From the cell containing the given text, extract its center point as [X, Y] coordinate. 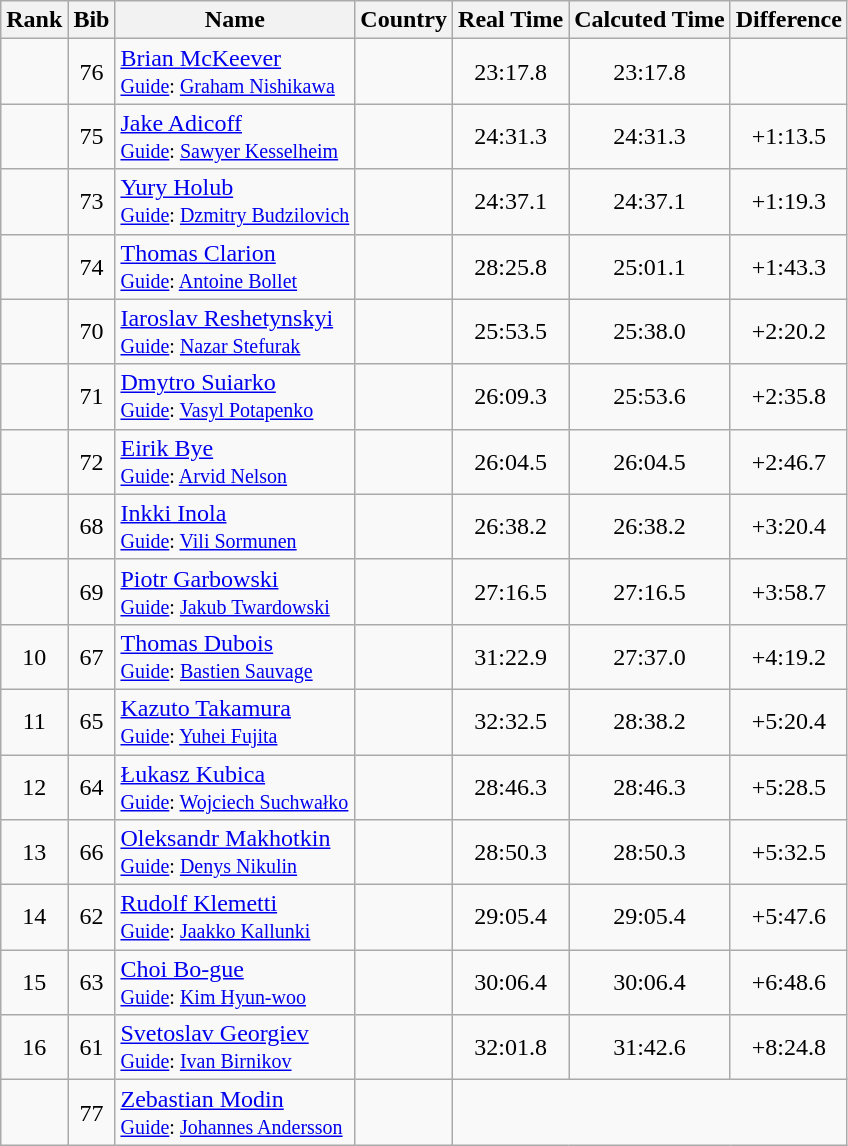
Łukasz KubicaGuide: Wojciech Suchwałko [235, 786]
+1:43.3 [788, 266]
+3:58.7 [788, 592]
12 [34, 786]
+4:19.2 [788, 656]
32:01.8 [511, 1048]
+1:19.3 [788, 202]
+5:32.5 [788, 852]
32:32.5 [511, 722]
11 [34, 722]
+2:35.8 [788, 396]
25:01.1 [650, 266]
Brian McKeeverGuide: Graham Nishikawa [235, 72]
76 [92, 72]
74 [92, 266]
14 [34, 918]
25:38.0 [650, 332]
10 [34, 656]
27:37.0 [650, 656]
Piotr GarbowskiGuide: Jakub Twardowski [235, 592]
Bib [92, 20]
Iaroslav ReshetynskyiGuide: Nazar Stefurak [235, 332]
+3:20.4 [788, 526]
Rudolf KlemettiGuide: Jaakko Kallunki [235, 918]
Calcuted Time [650, 20]
+5:20.4 [788, 722]
+2:46.7 [788, 462]
Yury HolubGuide: Dzmitry Budzilovich [235, 202]
31:22.9 [511, 656]
+1:13.5 [788, 136]
Jake AdicoffGuide: Sawyer Kesselheim [235, 136]
75 [92, 136]
Kazuto TakamuraGuide: Yuhei Fujita [235, 722]
13 [34, 852]
31:42.6 [650, 1048]
Inkki InolaGuide: Vili Sormunen [235, 526]
28:25.8 [511, 266]
67 [92, 656]
Thomas DuboisGuide: Bastien Sauvage [235, 656]
69 [92, 592]
Dmytro SuiarkoGuide: Vasyl Potapenko [235, 396]
Zebastian ModinGuide: Johannes Andersson [235, 1112]
62 [92, 918]
72 [92, 462]
+5:28.5 [788, 786]
+8:24.8 [788, 1048]
16 [34, 1048]
77 [92, 1112]
Svetoslav GeorgievGuide: Ivan Birnikov [235, 1048]
+6:48.6 [788, 982]
66 [92, 852]
Thomas ClarionGuide: Antoine Bollet [235, 266]
+2:20.2 [788, 332]
64 [92, 786]
61 [92, 1048]
Eirik ByeGuide: Arvid Nelson [235, 462]
28:38.2 [650, 722]
63 [92, 982]
15 [34, 982]
73 [92, 202]
Real Time [511, 20]
+5:47.6 [788, 918]
71 [92, 396]
Choi Bo-gueGuide: Kim Hyun-woo [235, 982]
Oleksandr MakhotkinGuide: Denys Nikulin [235, 852]
26:09.3 [511, 396]
25:53.5 [511, 332]
Difference [788, 20]
Country [404, 20]
70 [92, 332]
Name [235, 20]
68 [92, 526]
65 [92, 722]
25:53.6 [650, 396]
Rank [34, 20]
